For the text-containing cell, return its midpoint in (X, Y) coordinate format. 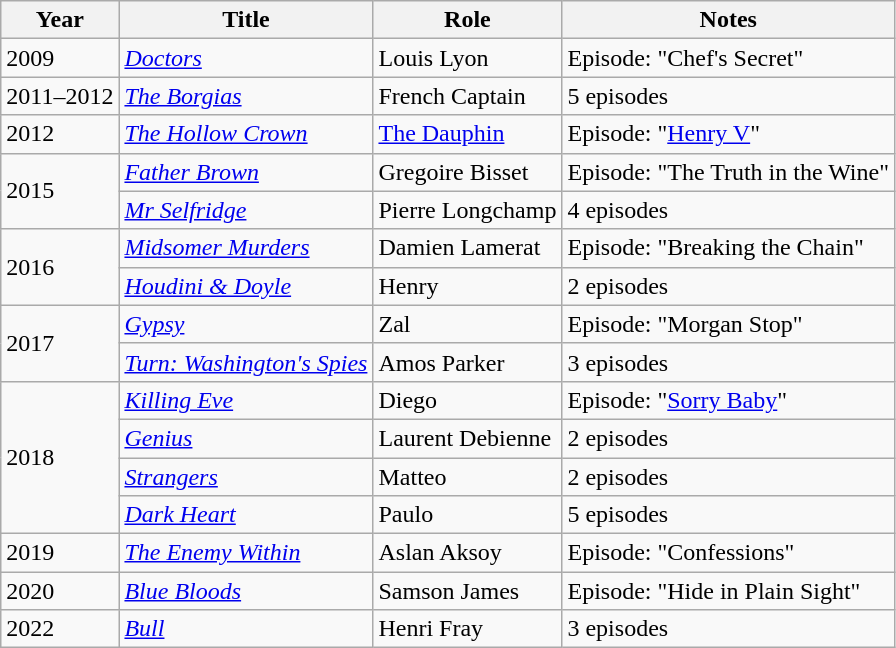
2012 (60, 134)
Aslan Aksoy (468, 553)
Episode: "Henry V" (728, 134)
Laurent Debienne (468, 438)
Episode: "Morgan Stop" (728, 324)
The Hollow Crown (246, 134)
Episode: "Breaking the Chain" (728, 248)
Samson James (468, 591)
Episode: "Confessions" (728, 553)
Bull (246, 629)
Henri Fray (468, 629)
Title (246, 20)
Matteo (468, 477)
Dark Heart (246, 515)
2018 (60, 457)
2011–2012 (60, 96)
Louis Lyon (468, 58)
Episode: "Hide in Plain Sight" (728, 591)
2017 (60, 343)
Pierre Longchamp (468, 210)
2009 (60, 58)
Father Brown (246, 172)
Henry (468, 286)
Paulo (468, 515)
The Dauphin (468, 134)
Killing Eve (246, 400)
French Captain (468, 96)
Mr Selfridge (246, 210)
2019 (60, 553)
The Enemy Within (246, 553)
Blue Bloods (246, 591)
Amos Parker (468, 362)
Zal (468, 324)
Gregoire Bisset (468, 172)
Houdini & Doyle (246, 286)
Gypsy (246, 324)
Notes (728, 20)
Doctors (246, 58)
The Borgias (246, 96)
2022 (60, 629)
2020 (60, 591)
2015 (60, 191)
Strangers (246, 477)
Turn: Washington's Spies (246, 362)
Year (60, 20)
Role (468, 20)
2016 (60, 267)
Diego (468, 400)
Genius (246, 438)
Midsomer Murders (246, 248)
4 episodes (728, 210)
Damien Lamerat (468, 248)
Episode: "Sorry Baby" (728, 400)
Episode: "Chef's Secret" (728, 58)
Episode: "The Truth in the Wine" (728, 172)
